Search for the cell housing the specified text and yield its [x, y] center coordinate. 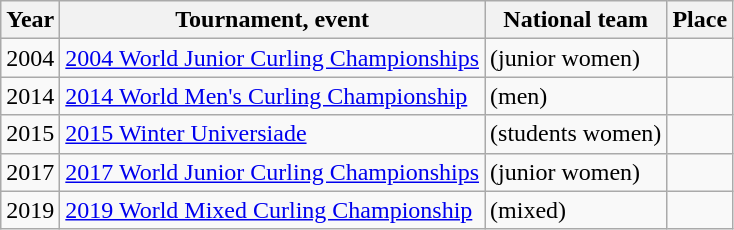
2004 World Junior Curling Championships [272, 58]
2017 World Junior Curling Championships [272, 172]
2019 World Mixed Curling Championship [272, 210]
Place [700, 20]
2014 [30, 96]
2015 Winter Universiade [272, 134]
(men) [576, 96]
Tournament, event [272, 20]
(students women) [576, 134]
2015 [30, 134]
2017 [30, 172]
Year [30, 20]
(mixed) [576, 210]
2014 World Men's Curling Championship [272, 96]
2004 [30, 58]
National team [576, 20]
2019 [30, 210]
